Identify which cell holds the provided text, then report its (x, y) central coordinate. 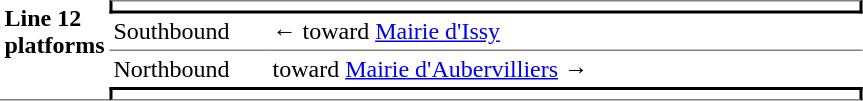
← toward Mairie d'Issy (565, 33)
Line 12 platforms (54, 50)
Northbound (188, 69)
toward Mairie d'Aubervilliers → (565, 69)
Southbound (188, 33)
